Find where the given text appears and provide that cell's center as (X, Y) coordinate. 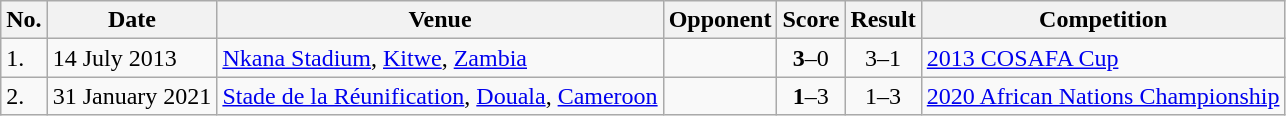
14 July 2013 (132, 58)
Competition (1103, 20)
2013 COSAFA Cup (1103, 58)
31 January 2021 (132, 96)
3–0 (811, 58)
Date (132, 20)
Nkana Stadium, Kitwe, Zambia (440, 58)
No. (24, 20)
Stade de la Réunification, Douala, Cameroon (440, 96)
Score (811, 20)
Result (883, 20)
Opponent (720, 20)
Venue (440, 20)
1. (24, 58)
3–1 (883, 58)
2020 African Nations Championship (1103, 96)
2. (24, 96)
